For the text-containing cell, return its midpoint in [X, Y] coordinate format. 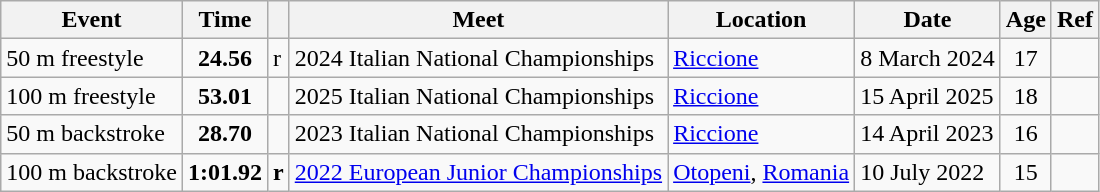
Ref [1074, 20]
1:01.92 [224, 172]
2024 Italian National Championships [478, 58]
15 [1026, 172]
2023 Italian National Championships [478, 134]
100 m freestyle [92, 96]
2025 Italian National Championships [478, 96]
100 m backstroke [92, 172]
Date [928, 20]
24.56 [224, 58]
50 m backstroke [92, 134]
Otopeni, Romania [762, 172]
Event [92, 20]
Time [224, 20]
15 April 2025 [928, 96]
10 July 2022 [928, 172]
Age [1026, 20]
18 [1026, 96]
50 m freestyle [92, 58]
14 April 2023 [928, 134]
Location [762, 20]
8 March 2024 [928, 58]
Meet [478, 20]
17 [1026, 58]
2022 European Junior Championships [478, 172]
53.01 [224, 96]
16 [1026, 134]
28.70 [224, 134]
